Find where the given text appears and provide that cell's center as (x, y) coordinate. 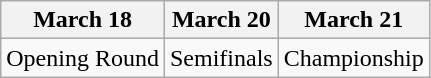
Opening Round (83, 58)
March 20 (221, 20)
March 21 (354, 20)
March 18 (83, 20)
Championship (354, 58)
Semifinals (221, 58)
